Return (X, Y) of the center of cell containing provided text 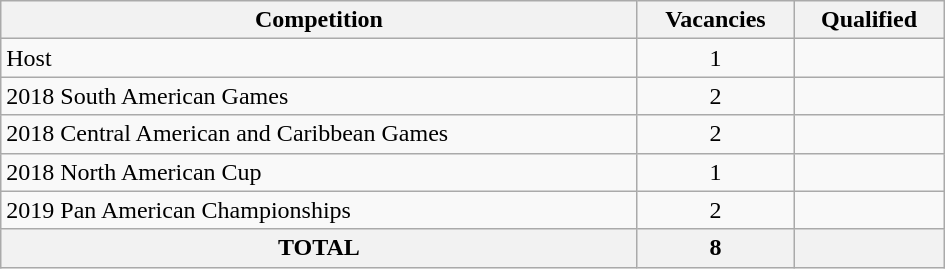
Competition (319, 20)
8 (716, 248)
2018 North American Cup (319, 172)
Qualified (869, 20)
TOTAL (319, 248)
2018 Central American and Caribbean Games (319, 134)
Vacancies (716, 20)
2019 Pan American Championships (319, 210)
2018 South American Games (319, 96)
Host (319, 58)
